Return the [x, y] coordinate for the center point of the cell that contains the specified text.  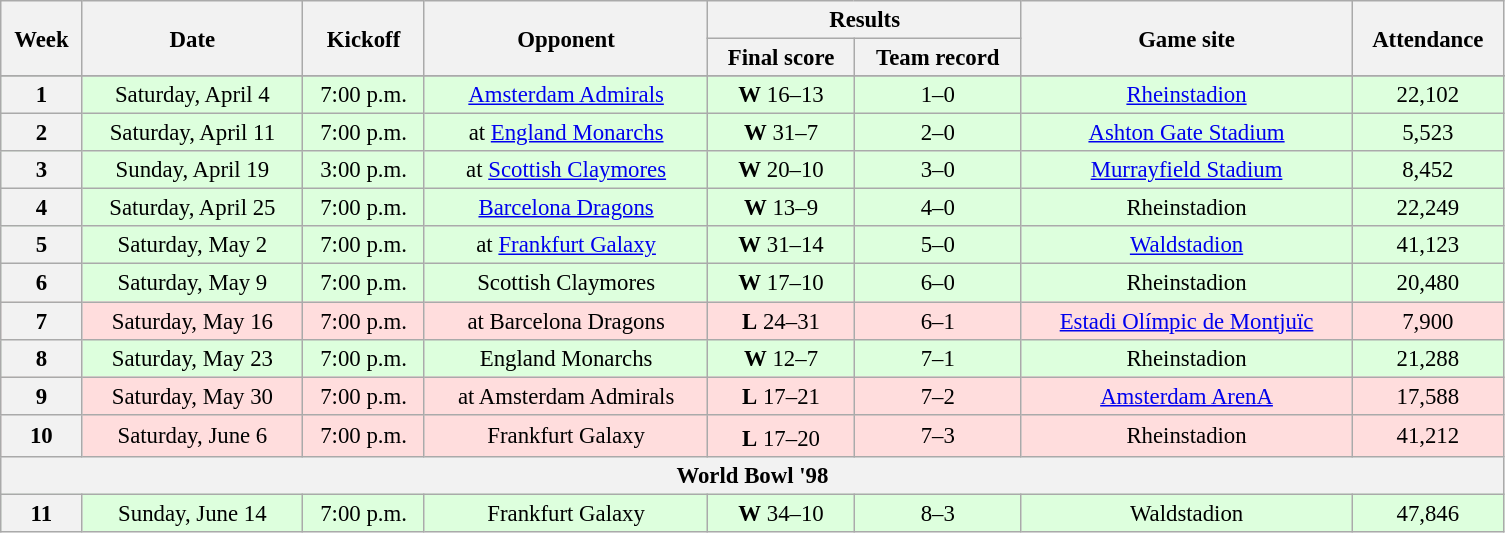
at Scottish Claymores [566, 170]
4 [42, 208]
Saturday, April 4 [192, 95]
2 [42, 133]
Saturday, May 23 [192, 358]
W 17–10 [781, 283]
Estadi Olímpic de Montjuïc [1186, 321]
Team record [938, 58]
Date [192, 38]
3 [42, 170]
L 24–31 [781, 321]
at England Monarchs [566, 133]
Barcelona Dragons [566, 208]
8 [42, 358]
3–0 [938, 170]
at Frankfurt Galaxy [566, 245]
Week [42, 38]
W 13–9 [781, 208]
Ashton Gate Stadium [1186, 133]
3:00 p.m. [364, 170]
Opponent [566, 38]
47,846 [1428, 513]
11 [42, 513]
7–2 [938, 396]
10 [42, 435]
4–0 [938, 208]
22,102 [1428, 95]
Final score [781, 58]
Saturday, June 6 [192, 435]
Amsterdam Admirals [566, 95]
W 31–7 [781, 133]
5–0 [938, 245]
Sunday, April 19 [192, 170]
6–0 [938, 283]
W 34–10 [781, 513]
20,480 [1428, 283]
Saturday, April 11 [192, 133]
Saturday, May 30 [192, 396]
at Barcelona Dragons [566, 321]
at Amsterdam Admirals [566, 396]
England Monarchs [566, 358]
2–0 [938, 133]
L 17–21 [781, 396]
1–0 [938, 95]
5 [42, 245]
Saturday, May 9 [192, 283]
Game site [1186, 38]
7,900 [1428, 321]
World Bowl '98 [752, 476]
22,249 [1428, 208]
W 20–10 [781, 170]
Amsterdam ArenA [1186, 396]
21,288 [1428, 358]
41,212 [1428, 435]
W 12–7 [781, 358]
W 16–13 [781, 95]
Murrayfield Stadium [1186, 170]
Sunday, June 14 [192, 513]
Results [865, 20]
Saturday, May 16 [192, 321]
Kickoff [364, 38]
7–3 [938, 435]
Attendance [1428, 38]
Scottish Claymores [566, 283]
7–1 [938, 358]
41,123 [1428, 245]
1 [42, 95]
8–3 [938, 513]
7 [42, 321]
Saturday, May 2 [192, 245]
8,452 [1428, 170]
W 31–14 [781, 245]
17,588 [1428, 396]
Saturday, April 25 [192, 208]
6–1 [938, 321]
6 [42, 283]
L 17–20 [781, 435]
9 [42, 396]
5,523 [1428, 133]
